Identify which cell holds the provided text, then report its (x, y) central coordinate. 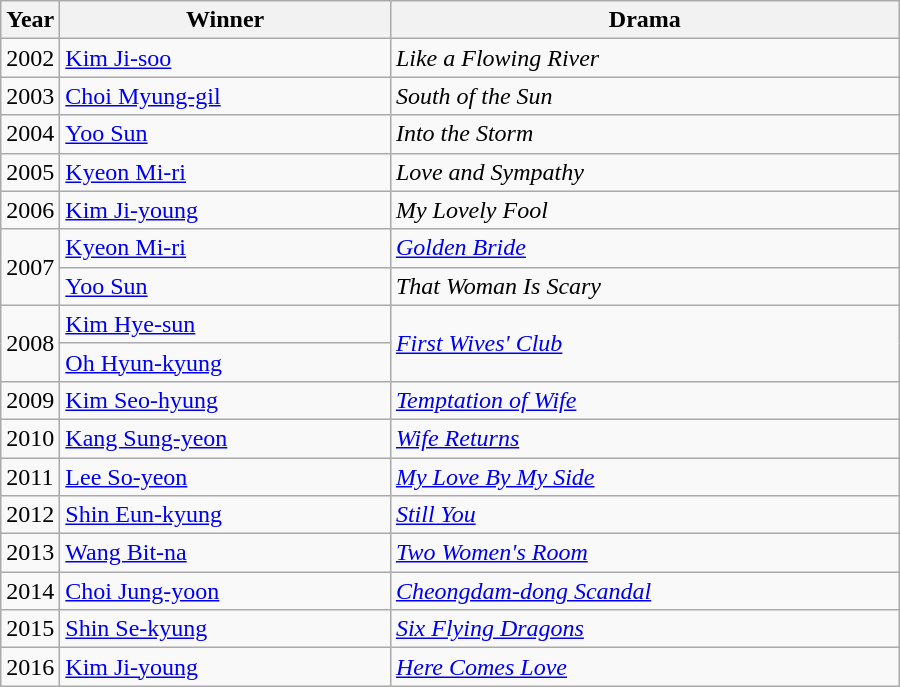
2010 (30, 438)
My Lovely Fool (644, 210)
My Love By My Side (644, 477)
Love and Sympathy (644, 172)
Kim Ji-soo (226, 58)
Lee So-yeon (226, 477)
Year (30, 20)
Six Flying Dragons (644, 629)
That Woman Is Scary (644, 286)
Kim Hye-sun (226, 324)
Drama (644, 20)
2009 (30, 400)
Choi Jung-yoon (226, 591)
Temptation of Wife (644, 400)
South of the Sun (644, 96)
2012 (30, 515)
Two Women's Room (644, 553)
2004 (30, 134)
2005 (30, 172)
First Wives' Club (644, 343)
2003 (30, 96)
2006 (30, 210)
Golden Bride (644, 248)
Shin Eun-kyung (226, 515)
Wang Bit-na (226, 553)
2008 (30, 343)
2014 (30, 591)
Cheongdam-dong Scandal (644, 591)
2002 (30, 58)
2011 (30, 477)
Kang Sung-yeon (226, 438)
2015 (30, 629)
Like a Flowing River (644, 58)
Oh Hyun-kyung (226, 362)
Choi Myung-gil (226, 96)
Still You (644, 515)
Kim Seo-hyung (226, 400)
2007 (30, 267)
Winner (226, 20)
Shin Se-kyung (226, 629)
2016 (30, 667)
Here Comes Love (644, 667)
2013 (30, 553)
Into the Storm (644, 134)
Wife Returns (644, 438)
